From the cell containing the given text, extract its center point as [x, y] coordinate. 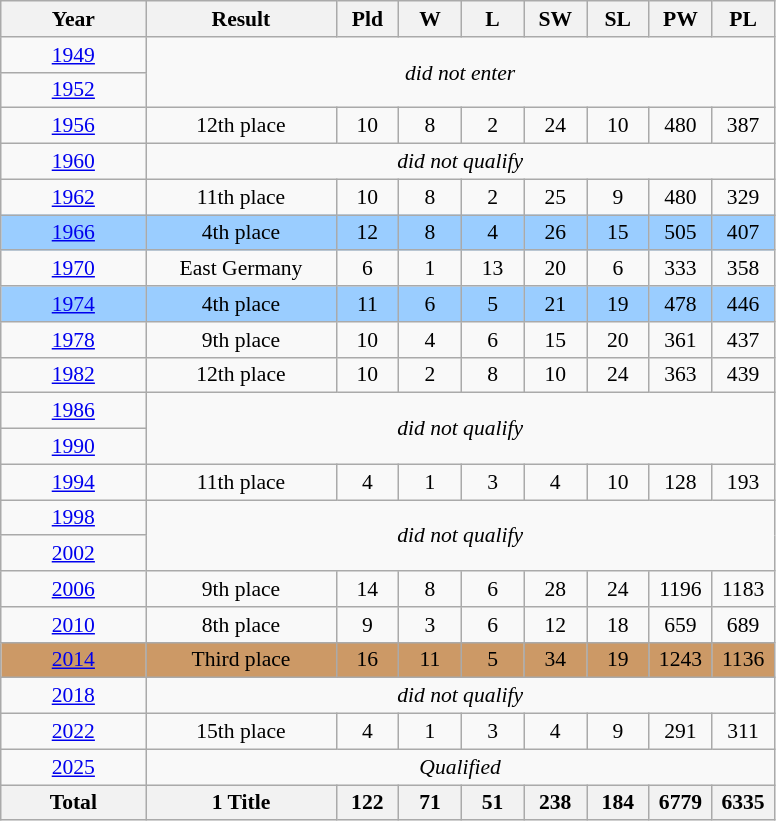
2018 [74, 696]
1982 [74, 375]
26 [556, 233]
Third place [241, 660]
1960 [74, 162]
6335 [744, 803]
439 [744, 375]
8th place [241, 625]
1974 [74, 304]
361 [680, 340]
PL [744, 19]
Total [74, 803]
W [430, 19]
193 [744, 482]
407 [744, 233]
1136 [744, 660]
2014 [74, 660]
387 [744, 126]
1986 [74, 411]
2006 [74, 589]
Pld [368, 19]
2010 [74, 625]
128 [680, 482]
1 Title [241, 803]
1990 [74, 447]
1949 [74, 55]
51 [492, 803]
1970 [74, 269]
291 [680, 732]
Result [241, 19]
PW [680, 19]
East Germany [241, 269]
1966 [74, 233]
1183 [744, 589]
2025 [74, 767]
358 [744, 269]
28 [556, 589]
659 [680, 625]
13 [492, 269]
122 [368, 803]
478 [680, 304]
6779 [680, 803]
446 [744, 304]
34 [556, 660]
1978 [74, 340]
71 [430, 803]
1956 [74, 126]
SL [618, 19]
1952 [74, 90]
311 [744, 732]
Year [74, 19]
25 [556, 197]
18 [618, 625]
238 [556, 803]
505 [680, 233]
329 [744, 197]
1998 [74, 518]
Qualified [460, 767]
15th place [241, 732]
21 [556, 304]
2022 [74, 732]
689 [744, 625]
1994 [74, 482]
2002 [74, 554]
16 [368, 660]
14 [368, 589]
184 [618, 803]
did not enter [460, 72]
363 [680, 375]
1962 [74, 197]
1243 [680, 660]
SW [556, 19]
1196 [680, 589]
437 [744, 340]
L [492, 19]
333 [680, 269]
